Capture the cell that displays the provided text and extract its [X, Y] central coordinate. 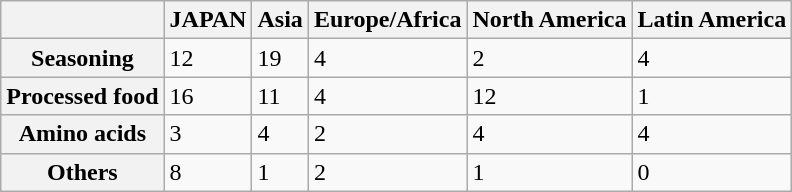
Asia [280, 20]
North America [550, 20]
11 [280, 96]
19 [280, 58]
Seasoning [82, 58]
Europe/Africa [388, 20]
Others [82, 172]
0 [712, 172]
JAPAN [208, 20]
Latin America [712, 20]
Processed food [82, 96]
16 [208, 96]
8 [208, 172]
Amino acids [82, 134]
3 [208, 134]
